From the cell containing the given text, extract its center point as [x, y] coordinate. 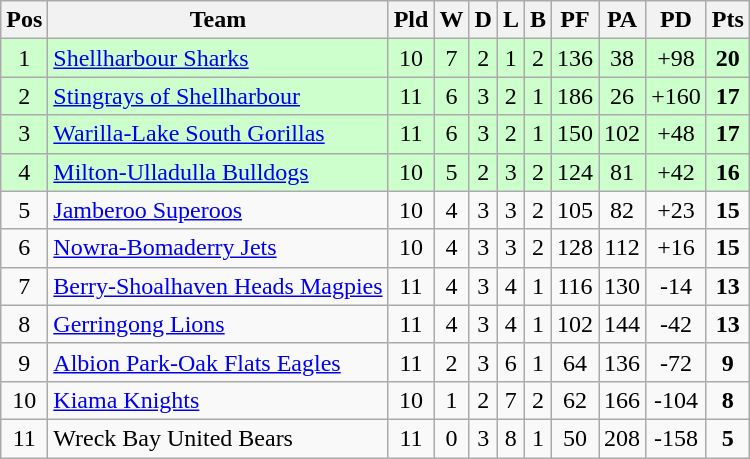
-14 [676, 286]
+23 [676, 210]
124 [574, 172]
L [510, 20]
26 [622, 96]
62 [574, 400]
D [483, 20]
Berry-Shoalhaven Heads Magpies [218, 286]
Stingrays of Shellharbour [218, 96]
PF [574, 20]
Pts [728, 20]
82 [622, 210]
+160 [676, 96]
130 [622, 286]
Shellharbour Sharks [218, 58]
Wreck Bay United Bears [218, 438]
Pld [411, 20]
Pos [24, 20]
Team [218, 20]
166 [622, 400]
Kiama Knights [218, 400]
Gerringong Lions [218, 324]
50 [574, 438]
-42 [676, 324]
Warilla-Lake South Gorillas [218, 134]
116 [574, 286]
Jamberoo Superoos [218, 210]
-72 [676, 362]
0 [452, 438]
Albion Park-Oak Flats Eagles [218, 362]
W [452, 20]
16 [728, 172]
208 [622, 438]
PA [622, 20]
64 [574, 362]
20 [728, 58]
112 [622, 248]
105 [574, 210]
PD [676, 20]
+42 [676, 172]
128 [574, 248]
81 [622, 172]
+48 [676, 134]
B [538, 20]
+98 [676, 58]
144 [622, 324]
150 [574, 134]
-104 [676, 400]
186 [574, 96]
Milton-Ulladulla Bulldogs [218, 172]
+16 [676, 248]
Nowra-Bomaderry Jets [218, 248]
-158 [676, 438]
38 [622, 58]
